Output the (x, y) coordinate of the center of the cell containing the given text.  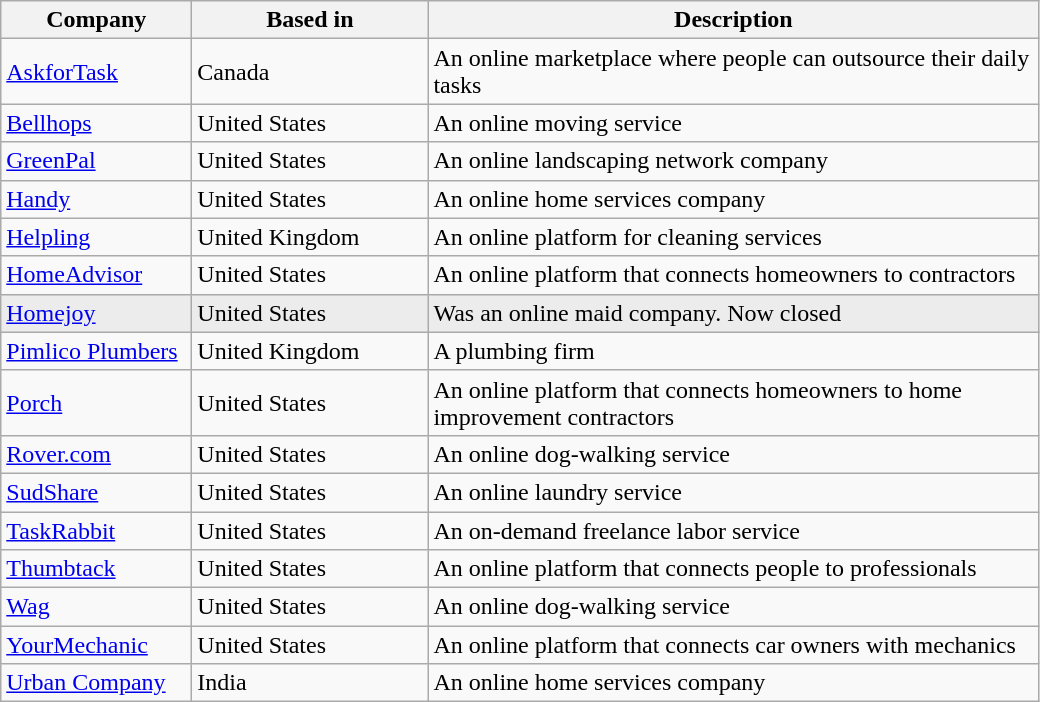
Wag (96, 607)
An online platform that connects car owners with mechanics (734, 645)
Bellhops (96, 123)
An online moving service (734, 123)
Company (96, 20)
YourMechanic (96, 645)
Homejoy (96, 313)
HomeAdvisor (96, 275)
TaskRabbit (96, 531)
SudShare (96, 492)
Thumbtack (96, 569)
An online landscaping network company (734, 161)
Pimlico Plumbers (96, 351)
India (310, 683)
Description (734, 20)
An online platform for cleaning services (734, 237)
An on-demand freelance labor service (734, 531)
AskforTask (96, 72)
GreenPal (96, 161)
An online platform that connects homeowners to contractors (734, 275)
Handy (96, 199)
Rover.com (96, 454)
An online marketplace where people can outsource their daily tasks (734, 72)
Based in (310, 20)
Helpling (96, 237)
An online platform that connects people to professionals (734, 569)
Porch (96, 402)
An online platform that connects homeowners to home improvement contractors (734, 402)
A plumbing firm (734, 351)
Canada (310, 72)
An online laundry service (734, 492)
Urban Company (96, 683)
Was an online maid company. Now closed (734, 313)
